Pinpoint the cell where the given text exists, returning its (x, y) midpoint coordinate. 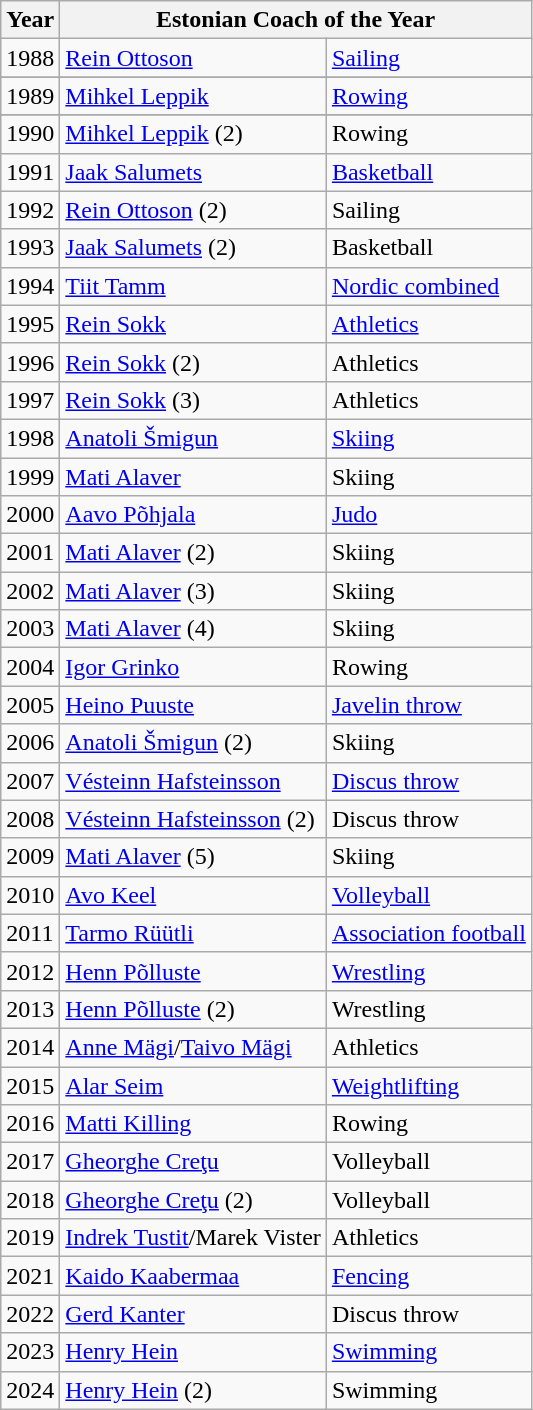
Kaido Kaabermaa (194, 1276)
Association football (428, 933)
Nordic combined (428, 286)
2012 (30, 971)
2011 (30, 933)
2006 (30, 743)
1998 (30, 438)
Anatoli Šmigun (194, 438)
1995 (30, 324)
Vésteinn Hafsteinsson (2) (194, 819)
2000 (30, 515)
Year (30, 20)
2022 (30, 1314)
Mihkel Leppik (194, 96)
Fencing (428, 1276)
Heino Puuste (194, 705)
1989 (30, 96)
2013 (30, 1009)
Jaak Salumets (2) (194, 248)
2023 (30, 1352)
2017 (30, 1162)
1999 (30, 477)
Igor Grinko (194, 667)
1997 (30, 400)
2021 (30, 1276)
Avo Keel (194, 895)
2015 (30, 1085)
1988 (30, 58)
2007 (30, 781)
Javelin throw (428, 705)
Rein Sokk (194, 324)
1994 (30, 286)
Mati Alaver (3) (194, 591)
2014 (30, 1047)
Henry Hein (194, 1352)
Gheorghe Creţu (2) (194, 1200)
Weightlifting (428, 1085)
Tarmo Rüütli (194, 933)
Mati Alaver (2) (194, 553)
Vésteinn Hafsteinsson (194, 781)
Rein Ottoson (2) (194, 210)
Rein Ottoson (194, 58)
2010 (30, 895)
2019 (30, 1238)
Mati Alaver (194, 477)
1991 (30, 172)
Gheorghe Creţu (194, 1162)
2016 (30, 1124)
2009 (30, 857)
Mati Alaver (5) (194, 857)
Tiit Tamm (194, 286)
Indrek Tustit/Marek Vister (194, 1238)
1992 (30, 210)
2005 (30, 705)
Judo (428, 515)
Henn Põlluste (2) (194, 1009)
1990 (30, 134)
Rein Sokk (2) (194, 362)
Estonian Coach of the Year (296, 20)
Jaak Salumets (194, 172)
2024 (30, 1390)
Anatoli Šmigun (2) (194, 743)
2003 (30, 629)
2001 (30, 553)
Mati Alaver (4) (194, 629)
2002 (30, 591)
Alar Seim (194, 1085)
1993 (30, 248)
Matti Killing (194, 1124)
Aavo Põhjala (194, 515)
Anne Mägi/Taivo Mägi (194, 1047)
1996 (30, 362)
Henn Põlluste (194, 971)
2008 (30, 819)
Rein Sokk (3) (194, 400)
2004 (30, 667)
Henry Hein (2) (194, 1390)
Mihkel Leppik (2) (194, 134)
Gerd Kanter (194, 1314)
2018 (30, 1200)
